Return [X, Y] of the center of cell containing provided text 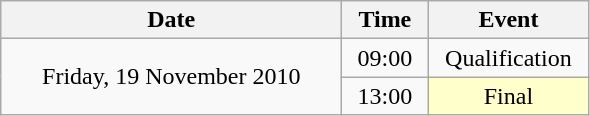
Event [508, 20]
Qualification [508, 58]
Final [508, 96]
09:00 [385, 58]
Time [385, 20]
Date [172, 20]
13:00 [385, 96]
Friday, 19 November 2010 [172, 77]
